Detect which cell encompasses the target text, then output its [x, y] center coordinate. 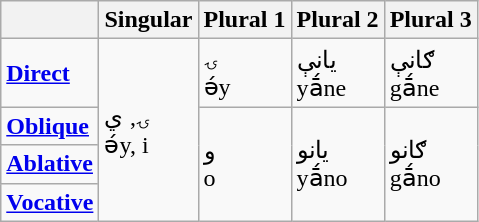
یانېyā́ne [338, 73]
یانوyā́no [338, 164]
Plural 3 [430, 20]
Plural 1 [244, 20]
ۍ, يə́y, i [148, 130]
Vocative [50, 202]
Direct [50, 73]
ګانېgā́ne [430, 73]
ګانوgā́no [430, 164]
وo [244, 164]
Ablative [50, 164]
Oblique [50, 126]
Singular [148, 20]
Plural 2 [338, 20]
ۍə́y [244, 73]
